Return (X, Y) of the center of cell containing provided text 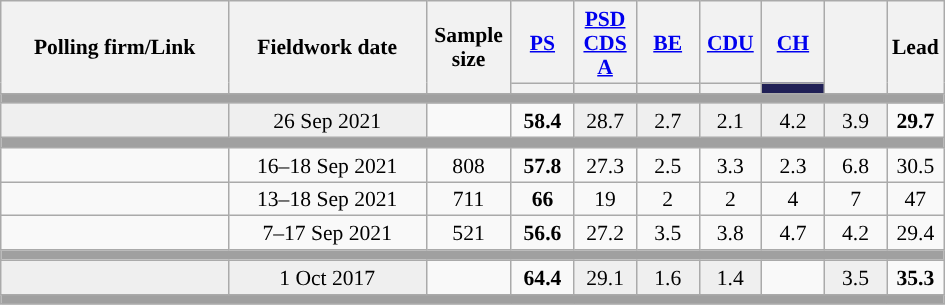
16–18 Sep 2021 (327, 165)
7 (856, 199)
CDU (730, 42)
30.5 (916, 165)
58.4 (542, 121)
BE (668, 42)
2.7 (668, 121)
64.4 (542, 277)
PS (542, 42)
6.8 (856, 165)
19 (606, 199)
1.4 (730, 277)
29.4 (916, 233)
3.8 (730, 233)
711 (468, 199)
CH (794, 42)
47 (916, 199)
2.3 (794, 165)
4 (794, 199)
13–18 Sep 2021 (327, 199)
66 (542, 199)
PSDCDSA (606, 42)
3.3 (730, 165)
3.9 (856, 121)
56.6 (542, 233)
2.5 (668, 165)
1 Oct 2017 (327, 277)
808 (468, 165)
Fieldwork date (327, 47)
29.7 (916, 121)
57.8 (542, 165)
2.1 (730, 121)
26 Sep 2021 (327, 121)
7–17 Sep 2021 (327, 233)
Sample size (468, 47)
29.1 (606, 277)
521 (468, 233)
28.7 (606, 121)
35.3 (916, 277)
Polling firm/Link (115, 47)
27.3 (606, 165)
27.2 (606, 233)
Lead (916, 47)
4.7 (794, 233)
1.6 (668, 277)
